Search for the cell housing the specified text and yield its (X, Y) center coordinate. 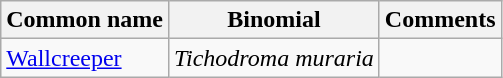
Wallcreeper (85, 58)
Tichodroma muraria (274, 58)
Common name (85, 20)
Comments (440, 20)
Binomial (274, 20)
